Detect which cell encompasses the target text, then output its [X, Y] center coordinate. 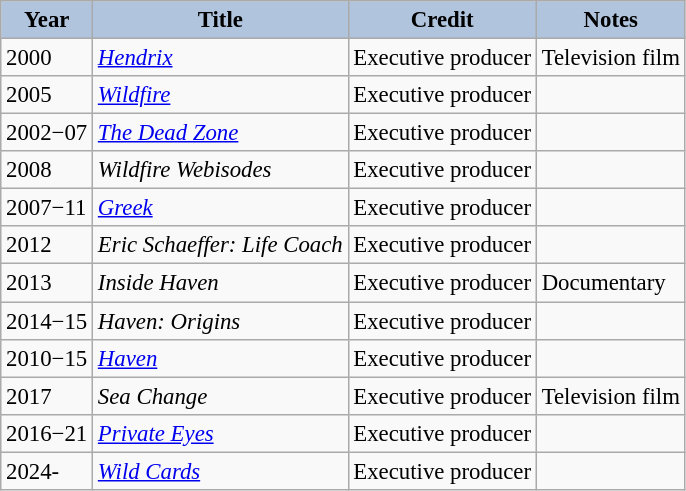
Haven: Origins [220, 321]
2016−21 [47, 433]
2007−11 [47, 208]
2002−07 [47, 133]
2013 [47, 283]
Sea Change [220, 396]
Wildfire Webisodes [220, 170]
Notes [610, 20]
Wild Cards [220, 471]
2000 [47, 58]
Private Eyes [220, 433]
Eric Schaeffer: Life Coach [220, 245]
2014−15 [47, 321]
2008 [47, 170]
Credit [442, 20]
Greek [220, 208]
2017 [47, 396]
The Dead Zone [220, 133]
Inside Haven [220, 283]
Hendrix [220, 58]
2024- [47, 471]
Wildfire [220, 95]
2005 [47, 95]
Title [220, 20]
2012 [47, 245]
Haven [220, 358]
2010−15 [47, 358]
Year [47, 20]
Documentary [610, 283]
